Provide the [x, y] coordinate of the cell's center where the given text is located.  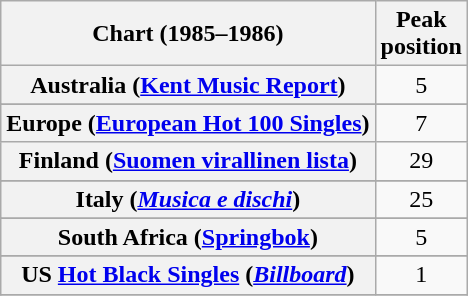
Peakposition [421, 34]
7 [421, 123]
1 [421, 275]
Chart (1985–1986) [188, 34]
29 [421, 161]
Italy (Musica e dischi) [188, 199]
US Hot Black Singles (Billboard) [188, 275]
Australia (Kent Music Report) [188, 85]
25 [421, 199]
Finland (Suomen virallinen lista) [188, 161]
Europe (European Hot 100 Singles) [188, 123]
South Africa (Springbok) [188, 237]
